Determine the (x, y) coordinate at the center of the cell enclosing the given text.  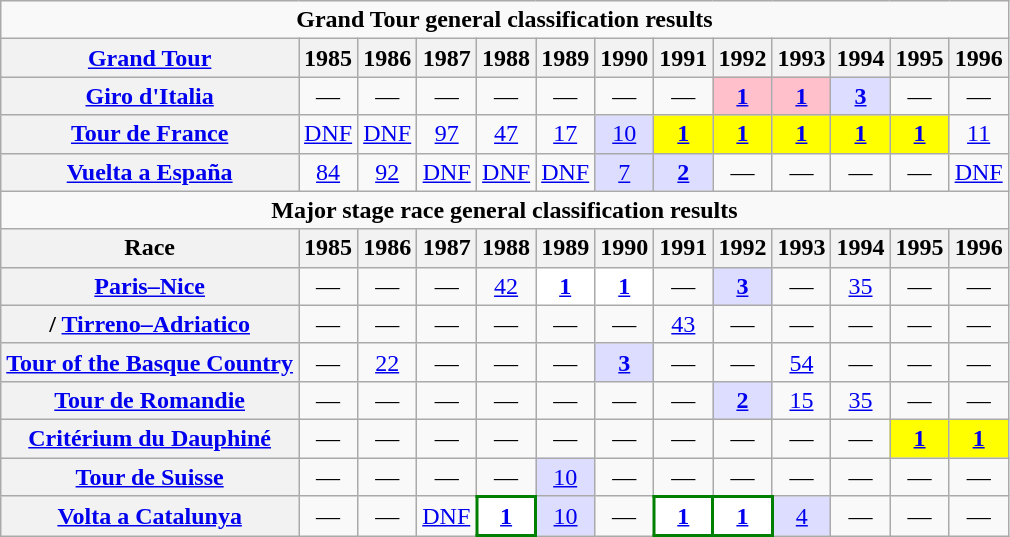
22 (388, 362)
Grand Tour general classification results (504, 20)
54 (802, 362)
17 (566, 134)
Race (150, 248)
7 (624, 172)
84 (328, 172)
Volta a Catalunya (150, 516)
Paris–Nice (150, 286)
92 (388, 172)
Major stage race general classification results (504, 210)
4 (802, 516)
Giro d'Italia (150, 96)
43 (684, 324)
15 (802, 400)
97 (447, 134)
11 (978, 134)
Tour de Suisse (150, 478)
Tour de France (150, 134)
Tour de Romandie (150, 400)
47 (506, 134)
Grand Tour (150, 58)
Vuelta a España (150, 172)
/ Tirreno–Adriatico (150, 324)
42 (506, 286)
Tour of the Basque Country (150, 362)
Critérium du Dauphiné (150, 438)
